Output the (x, y) coordinate of the center of the cell containing the given text.  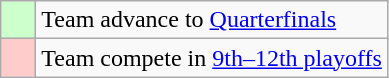
Team advance to Quarterfinals (212, 20)
Team compete in 9th–12th playoffs (212, 58)
